Pinpoint the cell where the given text exists, returning its [x, y] midpoint coordinate. 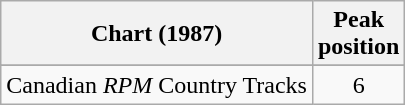
6 [358, 85]
Peakposition [358, 34]
Chart (1987) [157, 34]
Canadian RPM Country Tracks [157, 85]
